Find where the given text appears and provide that cell's center as [x, y] coordinate. 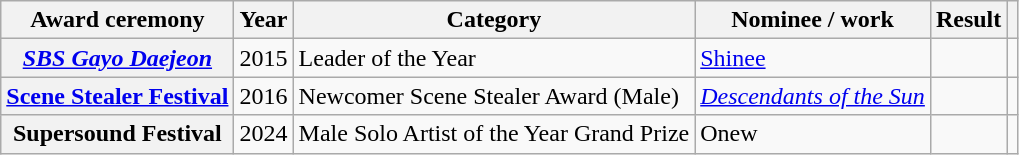
Year [264, 20]
Male Solo Artist of the Year Grand Prize [494, 134]
Supersound Festival [118, 134]
Newcomer Scene Stealer Award (Male) [494, 96]
Award ceremony [118, 20]
Scene Stealer Festival [118, 96]
Category [494, 20]
SBS Gayo Daejeon [118, 58]
2015 [264, 58]
Nominee / work [813, 20]
Descendants of the Sun [813, 96]
2016 [264, 96]
Result [968, 20]
2024 [264, 134]
Onew [813, 134]
Leader of the Year [494, 58]
Shinee [813, 58]
